Determine the (x, y) coordinate at the center of the cell enclosing the given text.  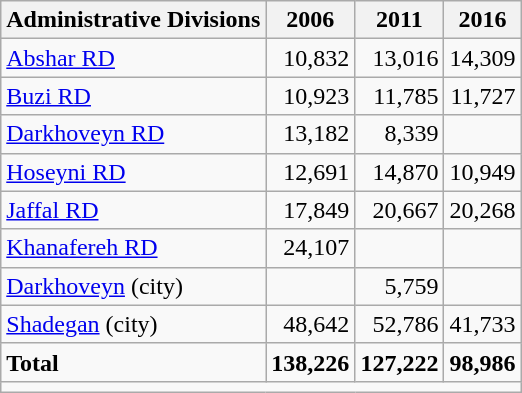
Darkhoveyn RD (134, 134)
8,339 (400, 134)
11,727 (482, 96)
20,667 (400, 210)
138,226 (310, 362)
14,870 (400, 172)
24,107 (310, 248)
Jaffal RD (134, 210)
Administrative Divisions (134, 20)
20,268 (482, 210)
Abshar RD (134, 58)
Buzi RD (134, 96)
Darkhoveyn (city) (134, 286)
10,923 (310, 96)
5,759 (400, 286)
2016 (482, 20)
10,949 (482, 172)
Total (134, 362)
14,309 (482, 58)
2006 (310, 20)
52,786 (400, 324)
12,691 (310, 172)
98,986 (482, 362)
17,849 (310, 210)
13,182 (310, 134)
11,785 (400, 96)
2011 (400, 20)
Khanafereh RD (134, 248)
Shadegan (city) (134, 324)
13,016 (400, 58)
41,733 (482, 324)
Hoseyni RD (134, 172)
10,832 (310, 58)
127,222 (400, 362)
48,642 (310, 324)
